Detect which cell encompasses the target text, then output its (x, y) center coordinate. 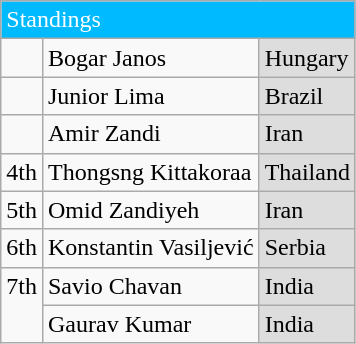
Junior Lima (150, 96)
Brazil (307, 96)
4th (22, 172)
Standings (178, 20)
Omid Zandiyeh (150, 210)
Serbia (307, 248)
5th (22, 210)
Savio Chavan (150, 286)
Thongsng Kittakoraa (150, 172)
7th (22, 305)
Hungary (307, 58)
Bogar Janos (150, 58)
Thailand (307, 172)
6th (22, 248)
Konstantin Vasiljević (150, 248)
Gaurav Kumar (150, 324)
Amir Zandi (150, 134)
